Return [X, Y] of the center of cell containing provided text 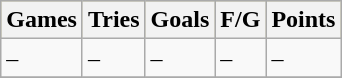
Tries [114, 20]
Points [304, 20]
Goals [180, 20]
Games [42, 20]
F/G [240, 20]
